Capture the cell that displays the provided text and extract its (x, y) central coordinate. 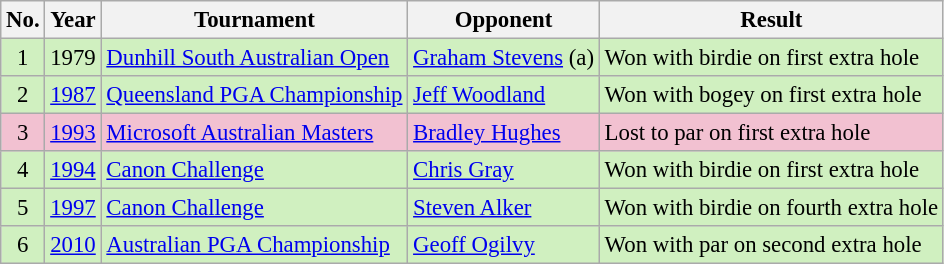
Dunhill South Australian Open (254, 58)
Won with birdie on fourth extra hole (771, 208)
Queensland PGA Championship (254, 95)
Result (771, 20)
3 (23, 133)
4 (23, 170)
2 (23, 95)
5 (23, 208)
6 (23, 245)
Lost to par on first extra hole (771, 133)
1987 (73, 95)
Bradley Hughes (504, 133)
1 (23, 58)
Won with par on second extra hole (771, 245)
Won with bogey on first extra hole (771, 95)
Opponent (504, 20)
1994 (73, 170)
1993 (73, 133)
Australian PGA Championship (254, 245)
Microsoft Australian Masters (254, 133)
Chris Gray (504, 170)
2010 (73, 245)
Tournament (254, 20)
1997 (73, 208)
No. (23, 20)
Jeff Woodland (504, 95)
Year (73, 20)
1979 (73, 58)
Steven Alker (504, 208)
Graham Stevens (a) (504, 58)
Geoff Ogilvy (504, 245)
